Detect which cell encompasses the target text, then output its (x, y) center coordinate. 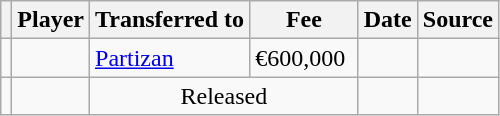
€600,000 (304, 58)
Player (51, 20)
Released (224, 96)
Fee (304, 20)
Partizan (170, 58)
Transferred to (170, 20)
Source (458, 20)
Date (388, 20)
